Locate the cell with the specified text and output its [x, y] center coordinate. 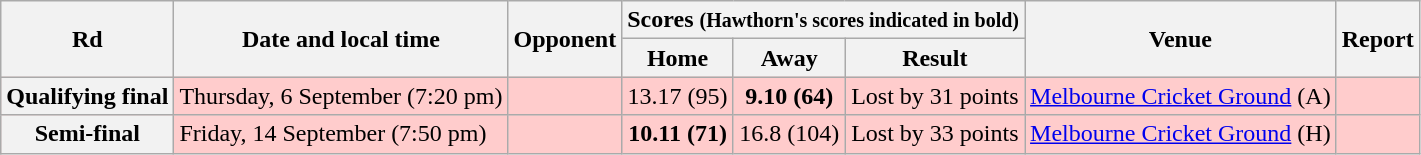
Report [1378, 39]
10.11 (71) [678, 134]
Qualifying final [88, 96]
Melbourne Cricket Ground (H) [1181, 134]
Result [934, 58]
Venue [1181, 39]
16.8 (104) [789, 134]
Date and local time [341, 39]
9.10 (64) [789, 96]
Lost by 33 points [934, 134]
Home [678, 58]
13.17 (95) [678, 96]
Away [789, 58]
Rd [88, 39]
Lost by 31 points [934, 96]
Melbourne Cricket Ground (A) [1181, 96]
Scores (Hawthorn's scores indicated in bold) [824, 20]
Friday, 14 September (7:50 pm) [341, 134]
Opponent [565, 39]
Semi-final [88, 134]
Thursday, 6 September (7:20 pm) [341, 96]
